Identify which cell holds the provided text, then report its [X, Y] central coordinate. 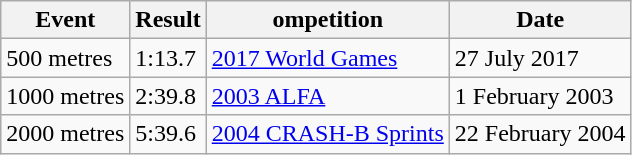
Date [540, 20]
22 February 2004 [540, 134]
2003 ALFA [328, 96]
1000 metres [66, 96]
Result [168, 20]
1:13.7 [168, 58]
500 metres [66, 58]
Event [66, 20]
ompetition [328, 20]
2000 metres [66, 134]
5:39.6 [168, 134]
2004 CRASH-B Sprints [328, 134]
27 July 2017 [540, 58]
1 February 2003 [540, 96]
2:39.8 [168, 96]
2017 World Games [328, 58]
